For the text-containing cell, return its midpoint in [X, Y] coordinate format. 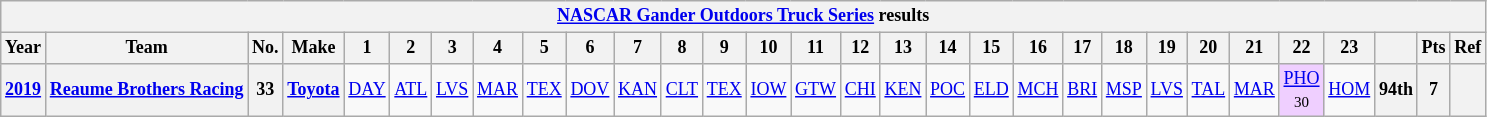
PHO30 [1302, 90]
Team [146, 48]
Make [314, 48]
KAN [638, 90]
16 [1038, 48]
TAL [1208, 90]
94th [1396, 90]
DOV [590, 90]
GTW [816, 90]
Ref [1468, 48]
Toyota [314, 90]
IOW [768, 90]
POC [948, 90]
MCH [1038, 90]
12 [860, 48]
15 [991, 48]
17 [1082, 48]
20 [1208, 48]
13 [903, 48]
33 [266, 90]
10 [768, 48]
2 [411, 48]
3 [452, 48]
19 [1166, 48]
CLT [682, 90]
4 [498, 48]
Reaume Brothers Racing [146, 90]
1 [367, 48]
CHI [860, 90]
11 [816, 48]
Pts [1434, 48]
21 [1254, 48]
23 [1350, 48]
Year [24, 48]
ATL [411, 90]
2019 [24, 90]
HOM [1350, 90]
KEN [903, 90]
BRI [1082, 90]
22 [1302, 48]
5 [544, 48]
14 [948, 48]
8 [682, 48]
NASCAR Gander Outdoors Truck Series results [744, 16]
DAY [367, 90]
6 [590, 48]
18 [1124, 48]
MSP [1124, 90]
ELD [991, 90]
No. [266, 48]
9 [724, 48]
